Detect which cell encompasses the target text, then output its (x, y) center coordinate. 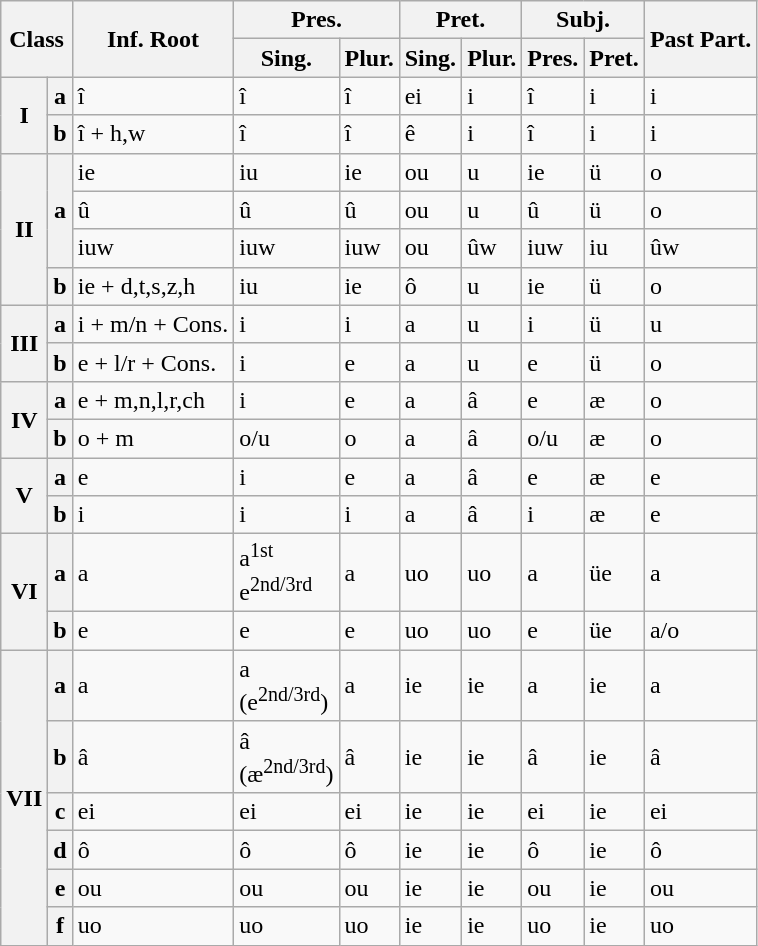
III (24, 343)
V (24, 496)
VII (24, 798)
ie + d,t,s,z,h (152, 286)
I (24, 115)
Inf. Root (152, 39)
IV (24, 419)
II (24, 229)
ê (430, 134)
e + l/r + Cons. (152, 362)
Subj. (584, 20)
o + m (152, 438)
â(æ2nd/3rd) (286, 757)
c (60, 812)
e + m,n,l,r,ch (152, 400)
i + m/n + Cons. (152, 324)
VI (24, 592)
a(e2nd/3rd) (286, 686)
Past Part. (700, 39)
f (60, 926)
î + h,w (152, 134)
a1ste2nd/3rd (286, 573)
d (60, 850)
Class (37, 39)
a/o (700, 631)
